Detect which cell encompasses the target text, then output its [X, Y] center coordinate. 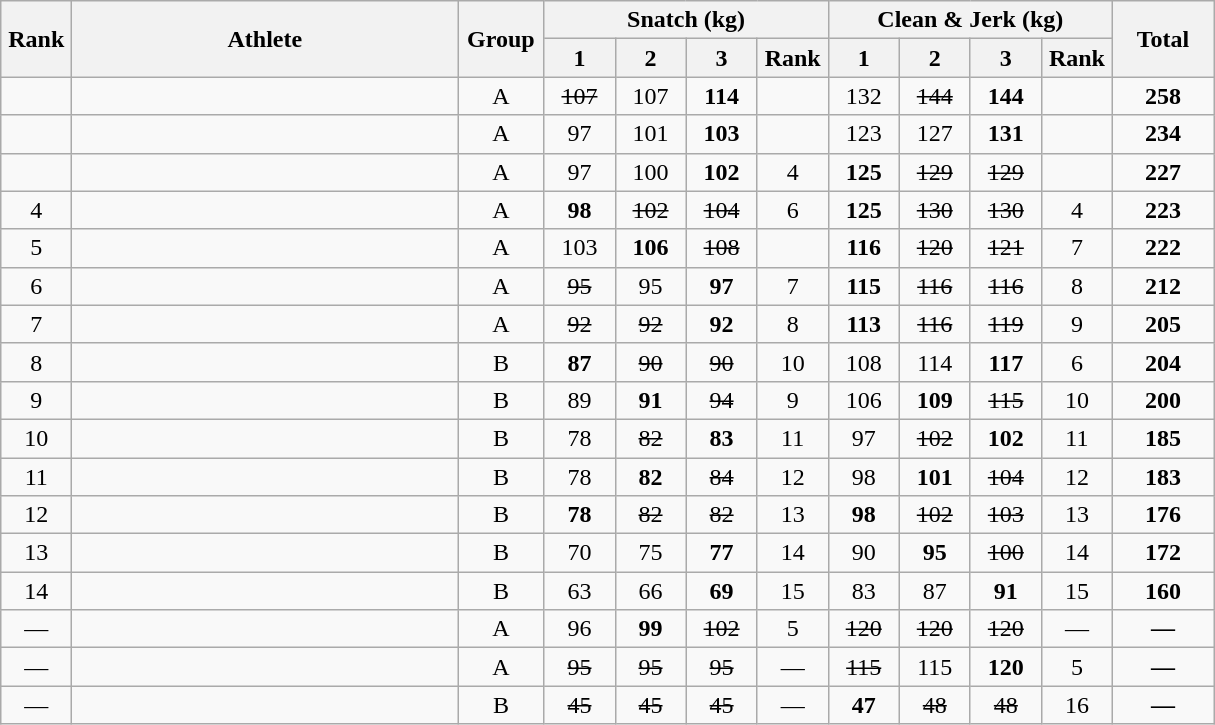
222 [1162, 248]
258 [1162, 96]
99 [650, 629]
75 [650, 553]
113 [864, 324]
Clean & Jerk (kg) [970, 20]
176 [1162, 515]
223 [1162, 210]
183 [1162, 477]
121 [1006, 248]
234 [1162, 134]
66 [650, 591]
16 [1076, 705]
63 [580, 591]
200 [1162, 400]
Group [501, 39]
70 [580, 553]
119 [1006, 324]
96 [580, 629]
212 [1162, 286]
131 [1006, 134]
84 [722, 477]
94 [722, 400]
160 [1162, 591]
77 [722, 553]
227 [1162, 172]
172 [1162, 553]
47 [864, 705]
Snatch (kg) [686, 20]
117 [1006, 362]
123 [864, 134]
69 [722, 591]
132 [864, 96]
205 [1162, 324]
109 [934, 400]
204 [1162, 362]
Athlete [265, 39]
89 [580, 400]
127 [934, 134]
185 [1162, 438]
Total [1162, 39]
